Locate the cell with the specified text and output its (x, y) center coordinate. 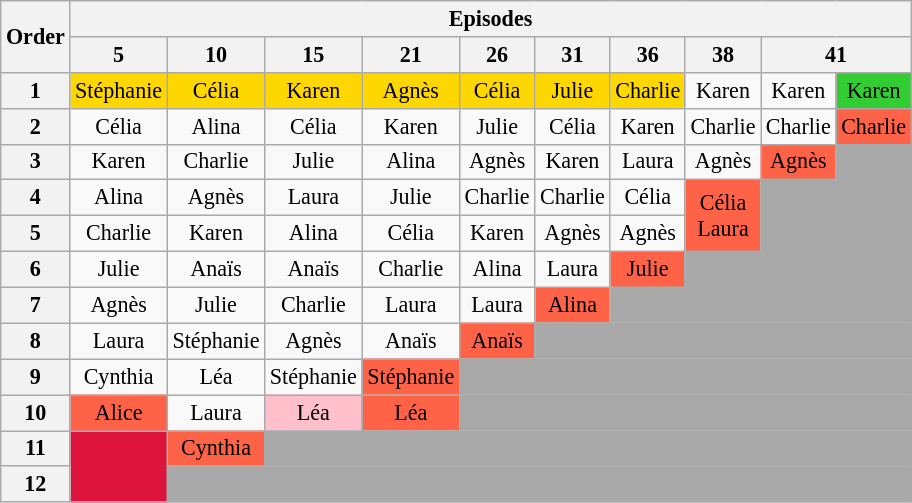
11 (36, 448)
1 (36, 90)
21 (410, 54)
6 (36, 269)
41 (836, 54)
15 (314, 54)
4 (36, 198)
Episodes (490, 18)
Alice (118, 412)
38 (722, 54)
7 (36, 305)
Order (36, 36)
26 (496, 54)
9 (36, 377)
12 (36, 484)
3 (36, 162)
8 (36, 341)
36 (648, 54)
31 (572, 54)
CéliaLaura (722, 216)
2 (36, 126)
